Determine the (x, y) coordinate at the center of the cell enclosing the given text.  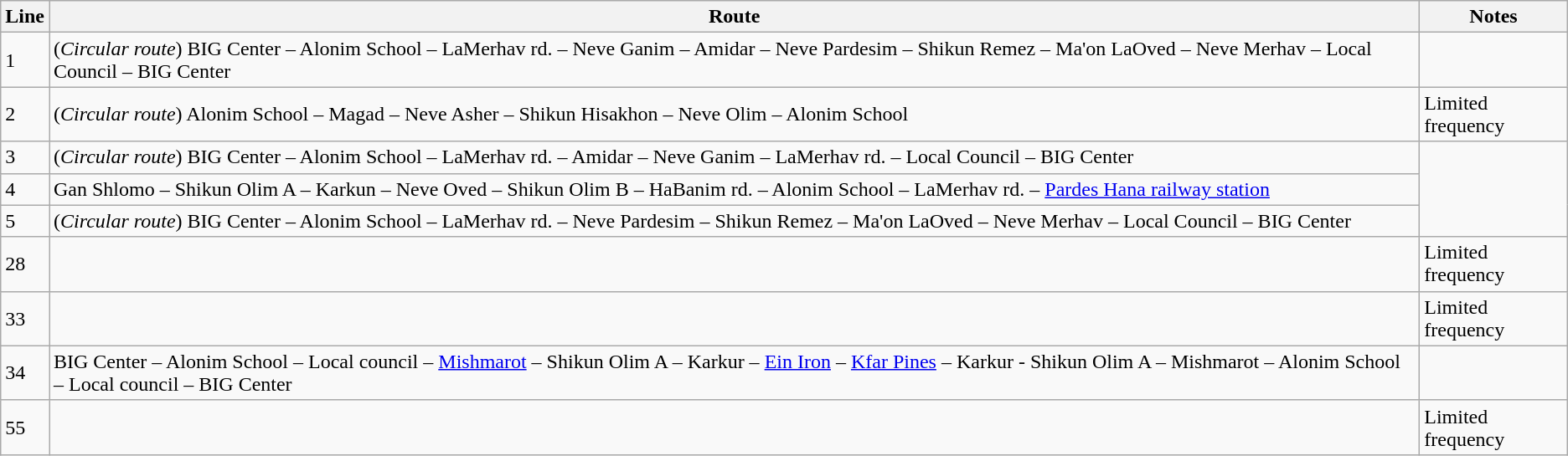
Gan Shlomo – Shikun Olim A – Karkun – Neve Oved – Shikun Olim B – HaBanim rd. – Alonim School – LaMerhav rd. – Pardes Hana railway station (734, 189)
(Circular route) BIG Center – Alonim School – LaMerhav rd. – Neve Pardesim – Shikun Remez – Ma'on LaOved – Neve Merhav – Local Council – BIG Center (734, 221)
(Circular route) Alonim School – Magad – Neve Asher – Shikun Hisakhon – Neve Olim – Alonim School (734, 114)
2 (25, 114)
Line (25, 17)
5 (25, 221)
4 (25, 189)
33 (25, 318)
34 (25, 373)
Notes (1494, 17)
(Circular route) BIG Center – Alonim School – LaMerhav rd. – Amidar – Neve Ganim – LaMerhav rd. – Local Council – BIG Center (734, 157)
Route (734, 17)
1 (25, 60)
55 (25, 427)
28 (25, 264)
3 (25, 157)
